Extract the [X, Y] coordinate from the center of the cell holding the provided text.  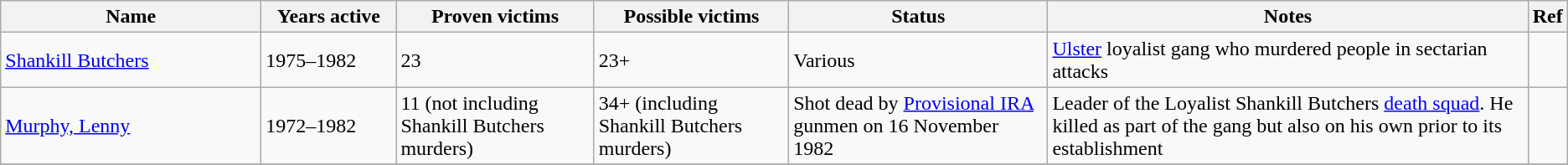
23 [495, 60]
1972–1982 [328, 126]
11 (not including Shankill Butchers murders) [495, 126]
1975–1982 [328, 60]
Status [918, 17]
Ref [1548, 17]
Murphy, Lenny [131, 126]
Shot dead by Provisional IRA gunmen on 16 November 1982 [918, 126]
Proven victims [495, 17]
23+ [691, 60]
34+ (including Shankill Butchers murders) [691, 126]
Leader of the Loyalist Shankill Butchers death squad. He killed as part of the gang but also on his own prior to its establishment [1288, 126]
Various [918, 60]
Notes [1288, 17]
Possible victims [691, 17]
Ulster loyalist gang who murdered people in sectarian attacks [1288, 60]
Name [131, 17]
Shankill Butchers [131, 60]
Years active [328, 17]
